Identify which cell holds the provided text, then report its (x, y) central coordinate. 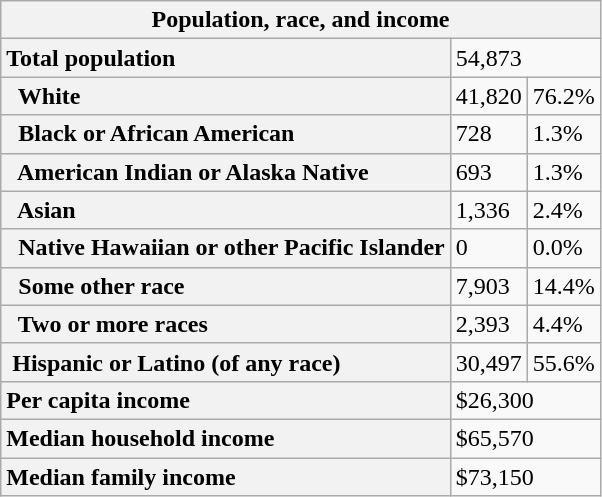
55.6% (564, 362)
American Indian or Alaska Native (226, 172)
Median family income (226, 477)
14.4% (564, 286)
Total population (226, 58)
Two or more races (226, 324)
Native Hawaiian or other Pacific Islander (226, 248)
2,393 (488, 324)
Per capita income (226, 400)
30,497 (488, 362)
Population, race, and income (301, 20)
White (226, 96)
$26,300 (525, 400)
Some other race (226, 286)
41,820 (488, 96)
693 (488, 172)
$73,150 (525, 477)
4.4% (564, 324)
0 (488, 248)
2.4% (564, 210)
1,336 (488, 210)
728 (488, 134)
7,903 (488, 286)
76.2% (564, 96)
54,873 (525, 58)
0.0% (564, 248)
$65,570 (525, 438)
Black or African American (226, 134)
Median household income (226, 438)
Asian (226, 210)
Hispanic or Latino (of any race) (226, 362)
